Capture the cell that displays the provided text and extract its [X, Y] central coordinate. 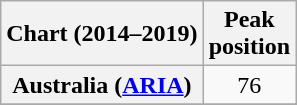
Peakposition [249, 34]
Chart (2014–2019) [102, 34]
Australia (ARIA) [102, 85]
76 [249, 85]
